Locate the cell with the specified text and output its (x, y) center coordinate. 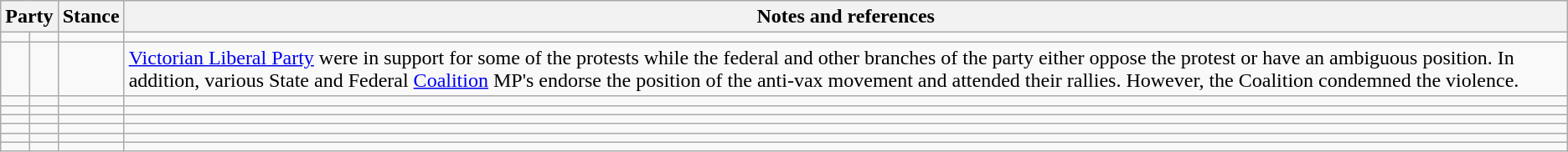
Notes and references (846, 17)
Stance (90, 17)
Party (29, 17)
